Return the (x, y) coordinate for the center point of the cell that contains the specified text.  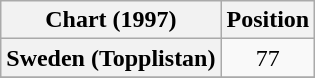
77 (268, 58)
Sweden (Topplistan) (111, 58)
Position (268, 20)
Chart (1997) (111, 20)
